Return the [X, Y] coordinate for the center point of the cell that contains the specified text.  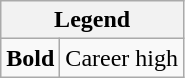
Career high [122, 58]
Legend [92, 20]
Bold [30, 58]
